Find where the given text appears and provide that cell's center as [X, Y] coordinate. 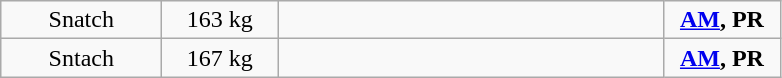
167 kg [220, 58]
Snatch [82, 20]
Sntach [82, 58]
163 kg [220, 20]
